Extract the (X, Y) coordinate from the center of the cell holding the provided text.  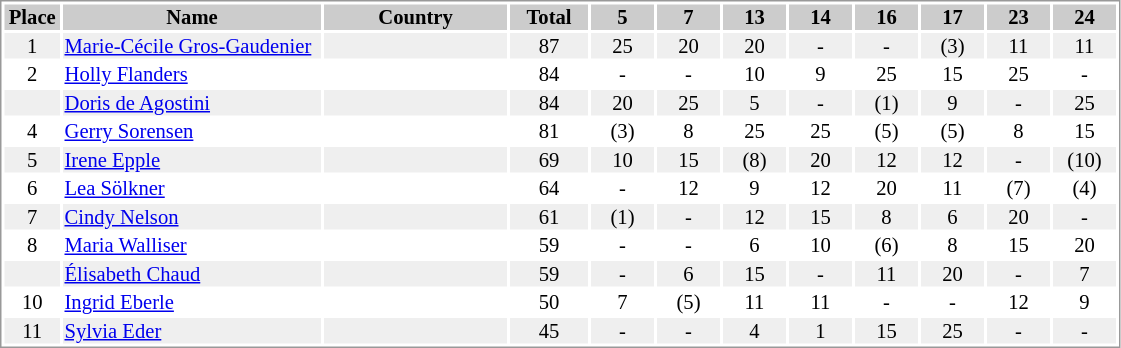
45 (549, 331)
17 (952, 17)
Lea Sölkner (192, 189)
(10) (1084, 160)
2 (32, 75)
Gerry Sorensen (192, 131)
14 (820, 17)
(4) (1084, 189)
(6) (886, 245)
(7) (1018, 189)
16 (886, 17)
81 (549, 131)
69 (549, 160)
24 (1084, 17)
Sylvia Eder (192, 331)
Ingrid Eberle (192, 303)
Marie-Cécile Gros-Gaudenier (192, 46)
Élisabeth Chaud (192, 274)
61 (549, 217)
50 (549, 303)
Holly Flanders (192, 75)
Irene Epple (192, 160)
Doris de Agostini (192, 103)
Total (549, 17)
Cindy Nelson (192, 217)
(8) (754, 160)
Place (32, 17)
13 (754, 17)
64 (549, 189)
23 (1018, 17)
Maria Walliser (192, 245)
87 (549, 46)
Country (416, 17)
Name (192, 17)
